Scan for the cell matching the given text and deliver its (x, y) coordinate at center. 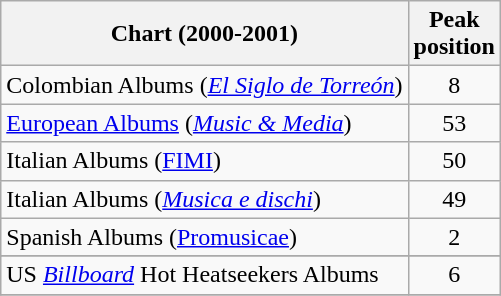
European Albums (Music & Media) (204, 123)
Peakposition (454, 34)
Italian Albums (Musica e dischi) (204, 199)
50 (454, 161)
Colombian Albums (El Siglo de Torreón) (204, 85)
Chart (2000-2001) (204, 34)
8 (454, 85)
2 (454, 237)
Spanish Albums (Promusicae) (204, 237)
53 (454, 123)
49 (454, 199)
US Billboard Hot Heatseekers Albums (204, 275)
Italian Albums (FIMI) (204, 161)
6 (454, 275)
